Find where the given text appears and provide that cell's center as (X, Y) coordinate. 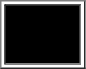
LI 16 0116 (42, 34)
